Detect which cell encompasses the target text, then output its [x, y] center coordinate. 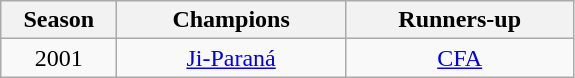
2001 [59, 58]
Runners-up [460, 20]
CFA [460, 58]
Season [59, 20]
Ji-Paraná [232, 58]
Champions [232, 20]
